Scan for the cell matching the given text and deliver its (x, y) coordinate at center. 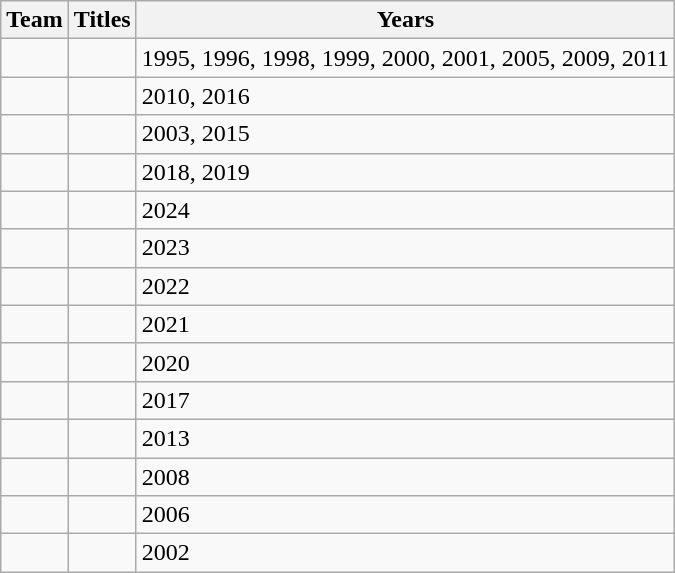
2023 (405, 248)
2017 (405, 400)
Years (405, 20)
2003, 2015 (405, 134)
2013 (405, 438)
2022 (405, 286)
2002 (405, 553)
2018, 2019 (405, 172)
Titles (102, 20)
2020 (405, 362)
1995, 1996, 1998, 1999, 2000, 2001, 2005, 2009, 2011 (405, 58)
2008 (405, 477)
2024 (405, 210)
Team (35, 20)
2021 (405, 324)
2010, 2016 (405, 96)
2006 (405, 515)
